Pinpoint the cell where the given text exists, returning its (x, y) midpoint coordinate. 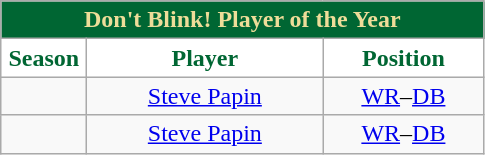
Don't Blink! Player of the Year (242, 20)
Position (404, 58)
Season (44, 58)
Player (205, 58)
